Output the (x, y) coordinate of the center of the cell containing the given text.  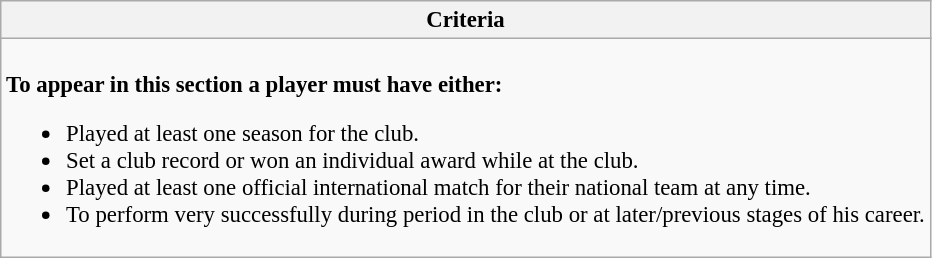
Criteria (466, 20)
